Provide the [X, Y] coordinate of the cell's center where the given text is located.  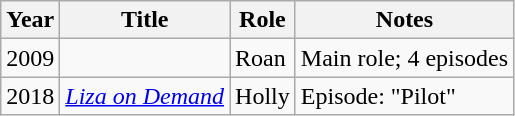
Roan [263, 58]
Year [30, 20]
Main role; 4 episodes [404, 58]
Title [145, 20]
Holly [263, 96]
Liza on Demand [145, 96]
2009 [30, 58]
2018 [30, 96]
Notes [404, 20]
Episode: "Pilot" [404, 96]
Role [263, 20]
